Output the (x, y) coordinate of the center of the cell containing the given text.  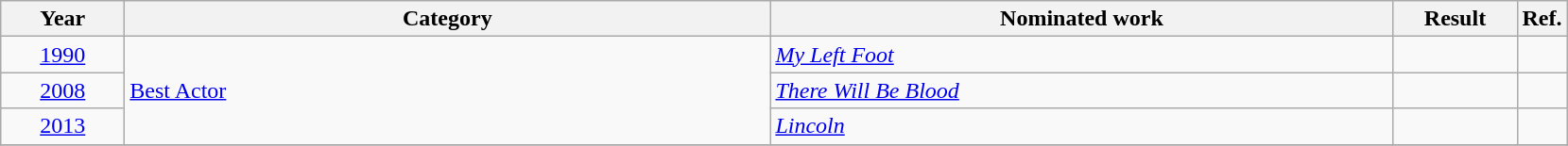
Lincoln (1081, 126)
Category (448, 19)
1990 (62, 55)
2013 (62, 126)
Result (1456, 19)
Best Actor (448, 90)
Year (62, 19)
There Will Be Blood (1081, 90)
Nominated work (1081, 19)
2008 (62, 90)
Ref. (1542, 19)
My Left Foot (1081, 55)
